Output the [x, y] coordinate of the center of the cell containing the given text.  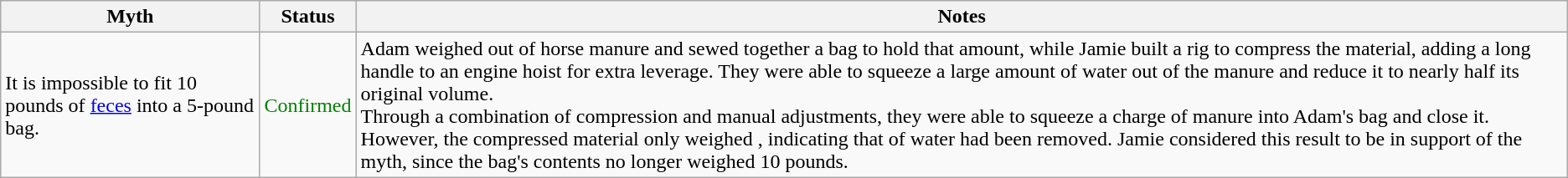
Notes [962, 17]
Myth [131, 17]
Confirmed [308, 105]
Status [308, 17]
It is impossible to fit 10 pounds of feces into a 5-pound bag. [131, 105]
